Locate the cell with the specified text and output its (x, y) center coordinate. 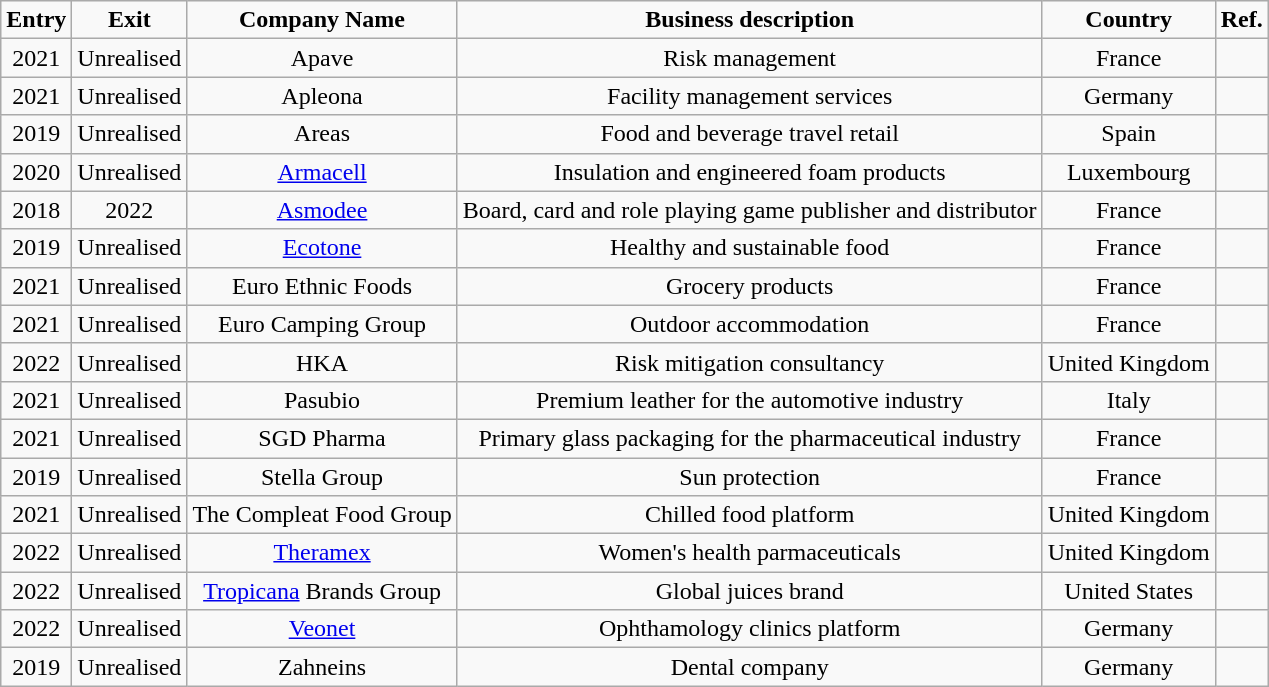
Apleona (322, 96)
Asmodee (322, 210)
Entry (36, 20)
2020 (36, 172)
Insulation and engineered foam products (750, 172)
Country (1128, 20)
Luxembourg (1128, 172)
The Compleat Food Group (322, 515)
Apave (322, 58)
Tropicana Brands Group (322, 591)
Armacell (322, 172)
Zahneins (322, 667)
Board, card and role playing game publisher and distributor (750, 210)
Areas (322, 134)
Facility management services (750, 96)
Theramex (322, 553)
Exit (130, 20)
Ref. (1242, 20)
Sun protection (750, 477)
Spain (1128, 134)
Business description (750, 20)
Euro Ethnic Foods (322, 286)
Outdoor accommodation (750, 324)
2018 (36, 210)
HKA (322, 362)
Primary glass packaging for the pharmaceutical industry (750, 438)
Stella Group (322, 477)
Chilled food platform (750, 515)
Grocery products (750, 286)
Euro Camping Group (322, 324)
Ecotone (322, 248)
Risk mitigation consultancy (750, 362)
Ophthamology clinics platform (750, 629)
Dental company (750, 667)
SGD Pharma (322, 438)
Healthy and sustainable food (750, 248)
Global juices brand (750, 591)
Veonet (322, 629)
Company Name (322, 20)
Food and beverage travel retail (750, 134)
Italy (1128, 400)
Women's health parmaceuticals (750, 553)
United States (1128, 591)
Pasubio (322, 400)
Premium leather for the automotive industry (750, 400)
Risk management (750, 58)
